From the cell containing the given text, extract its center point as [X, Y] coordinate. 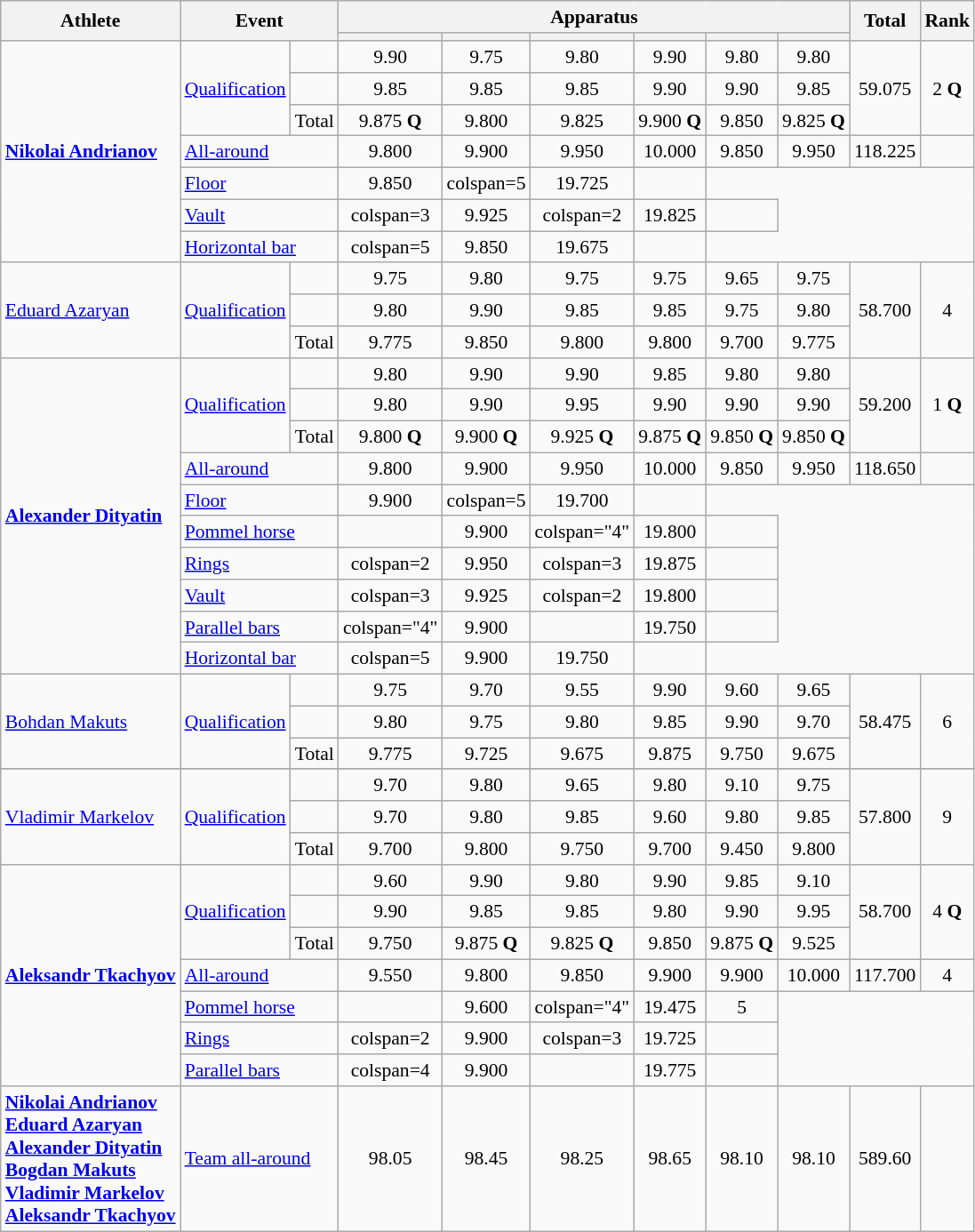
5 [741, 1007]
98.65 [670, 1159]
Bohdan Makuts [91, 722]
Eduard Azaryan [91, 311]
1 Q [947, 405]
Alexander Dityatin [91, 516]
117.700 [885, 976]
Vladimir Markelov [91, 818]
57.800 [885, 818]
19.825 [670, 216]
19.775 [670, 1070]
9.875 [670, 754]
118.225 [885, 152]
2 Q [947, 89]
9 [947, 818]
9.825 [583, 121]
Aleksandr Tkachyov [91, 976]
Nikolai Andrianov [91, 151]
9.550 [391, 976]
Athlete [91, 21]
Rank [947, 21]
9.925 Q [583, 437]
589.60 [885, 1159]
Team all-around [260, 1159]
colspan=4 [391, 1070]
9.55 [583, 691]
9.725 [487, 754]
19.675 [583, 247]
58.475 [885, 722]
98.25 [583, 1159]
98.45 [487, 1159]
6 [947, 722]
Apparatus [594, 17]
9.525 [814, 944]
59.075 [885, 89]
19.700 [583, 500]
Event [260, 21]
9.450 [741, 849]
9.800 Q [391, 437]
Nikolai AndrianovEduard AzaryanAlexander DityatinBogdan MakutsVladimir MarkelovAleksandr Tkachyov [91, 1159]
59.200 [885, 405]
9.600 [487, 1007]
98.05 [391, 1159]
19.475 [670, 1007]
4 Q [947, 912]
118.650 [885, 469]
19.875 [670, 564]
